Return the (X, Y) coordinate for the center point of the cell that contains the specified text.  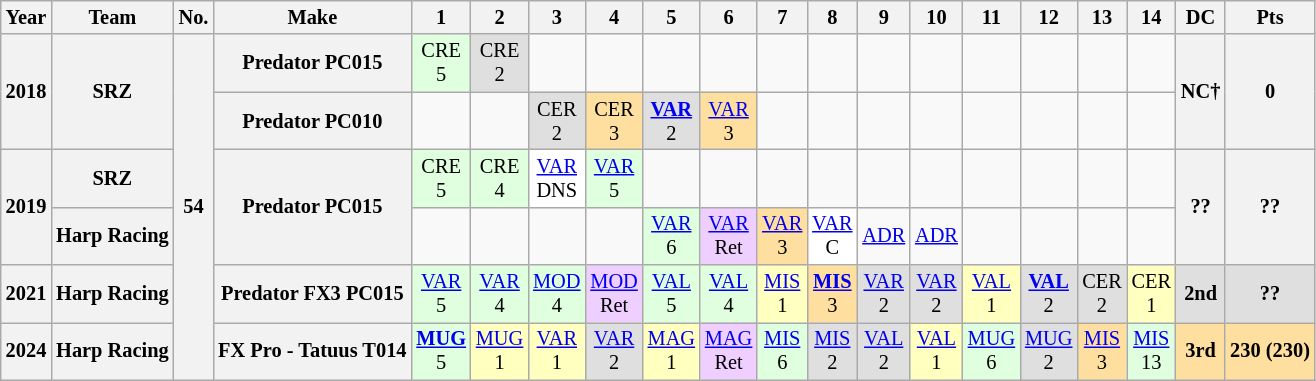
No. (194, 17)
2 (500, 17)
VARRet (728, 236)
DC (1200, 17)
12 (1048, 17)
VAR1 (556, 351)
MUG6 (992, 351)
54 (194, 207)
MIS6 (782, 351)
2018 (26, 92)
11 (992, 17)
VARDNS (556, 178)
Team (112, 17)
3 (556, 17)
VAL5 (672, 294)
0 (1270, 92)
8 (832, 17)
MOD4 (556, 294)
MIS13 (1152, 351)
2019 (26, 206)
CER1 (1152, 294)
MUG2 (1048, 351)
Pts (1270, 17)
CRE4 (500, 178)
NC† (1200, 92)
230 (230) (1270, 351)
MIS1 (782, 294)
4 (614, 17)
7 (782, 17)
Predator PC010 (312, 121)
MAGRet (728, 351)
Year (26, 17)
MUG1 (500, 351)
CRE2 (500, 63)
VAR4 (500, 294)
2nd (1200, 294)
6 (728, 17)
9 (884, 17)
13 (1102, 17)
FX Pro - Tatuus T014 (312, 351)
VAR6 (672, 236)
10 (936, 17)
MUG5 (441, 351)
Make (312, 17)
1 (441, 17)
MAG1 (672, 351)
MODRet (614, 294)
MIS 2 (832, 351)
5 (672, 17)
VARC (832, 236)
2021 (26, 294)
CER3 (614, 121)
3rd (1200, 351)
VAL4 (728, 294)
Predator FX3 PC015 (312, 294)
2024 (26, 351)
14 (1152, 17)
